Locate the cell with the specified text and output its [x, y] center coordinate. 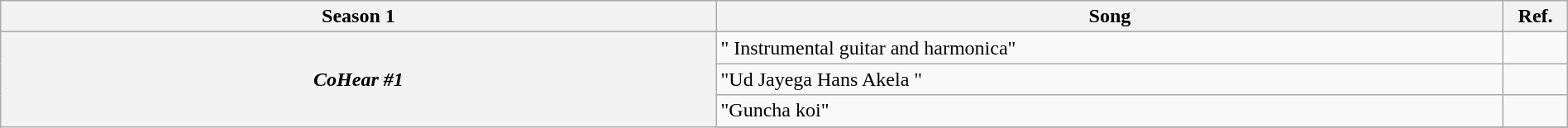
Song [1110, 17]
Ref. [1535, 17]
" Instrumental guitar and harmonica" [1110, 48]
"Guncha koi" [1110, 111]
CoHear #1 [359, 79]
Season 1 [359, 17]
"Ud Jayega Hans Akela " [1110, 79]
